Detect which cell encompasses the target text, then output its [x, y] center coordinate. 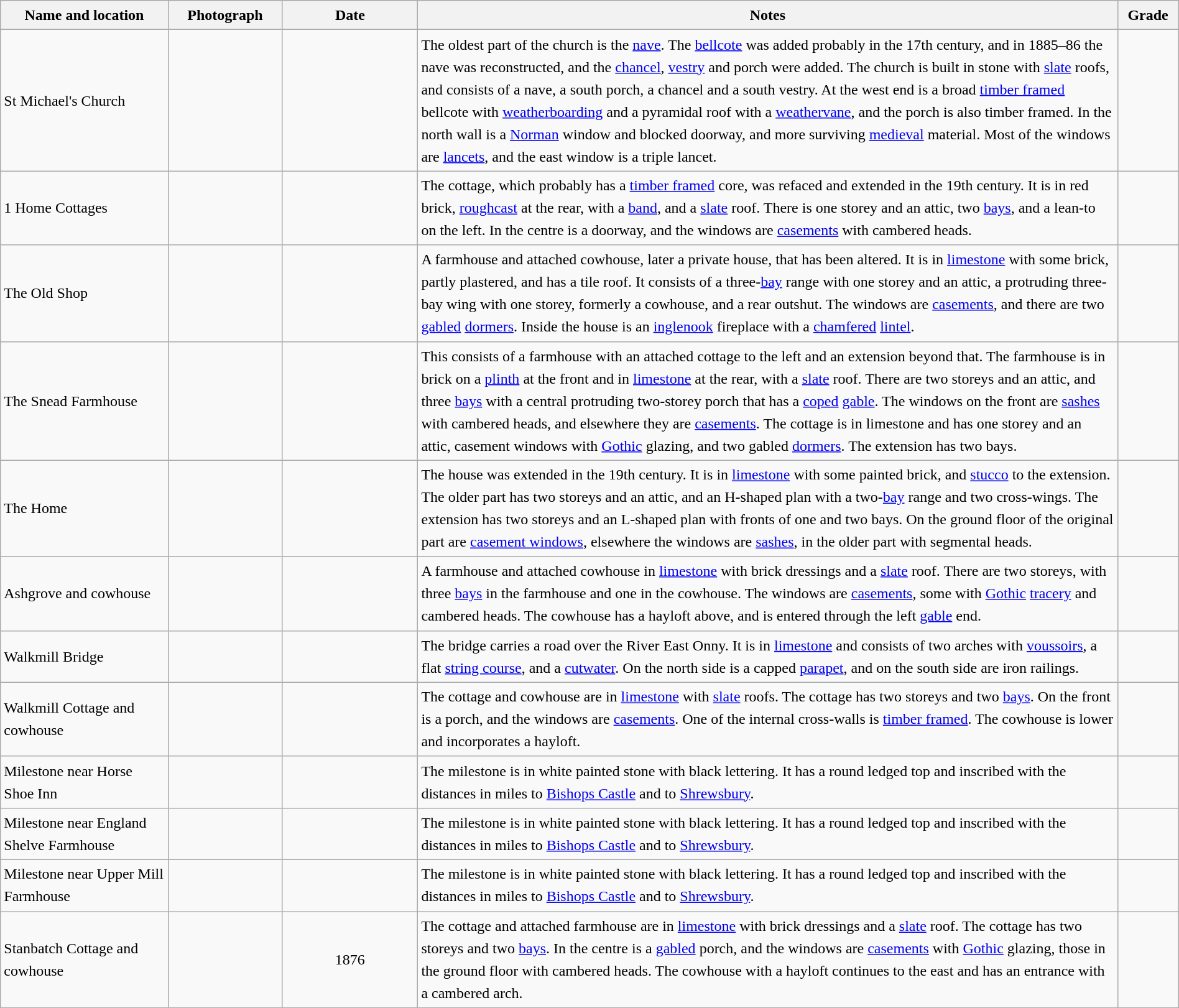
Date [350, 15]
Stanbatch Cottage and cowhouse [85, 960]
Walkmill Cottage and cowhouse [85, 719]
Walkmill Bridge [85, 657]
Ashgrove and cowhouse [85, 593]
The Old Shop [85, 294]
Milestone near Upper Mill Farmhouse [85, 885]
Milestone near England Shelve Farmhouse [85, 833]
St Michael's Church [85, 101]
The Home [85, 509]
Milestone near Horse Shoe Inn [85, 782]
Grade [1148, 15]
Name and location [85, 15]
1876 [350, 960]
Notes [767, 15]
1 Home Cottages [85, 208]
Photograph [225, 15]
The Snead Farmhouse [85, 400]
